For the text-containing cell, return its midpoint in [x, y] coordinate format. 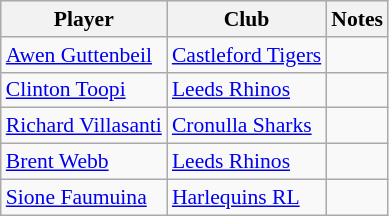
Brent Webb [84, 162]
Sione Faumuina [84, 197]
Castleford Tigers [246, 55]
Clinton Toopi [84, 90]
Awen Guttenbeil [84, 55]
Cronulla Sharks [246, 126]
Harlequins RL [246, 197]
Player [84, 19]
Club [246, 19]
Notes [357, 19]
Richard Villasanti [84, 126]
